Search for the cell housing the specified text and yield its (X, Y) center coordinate. 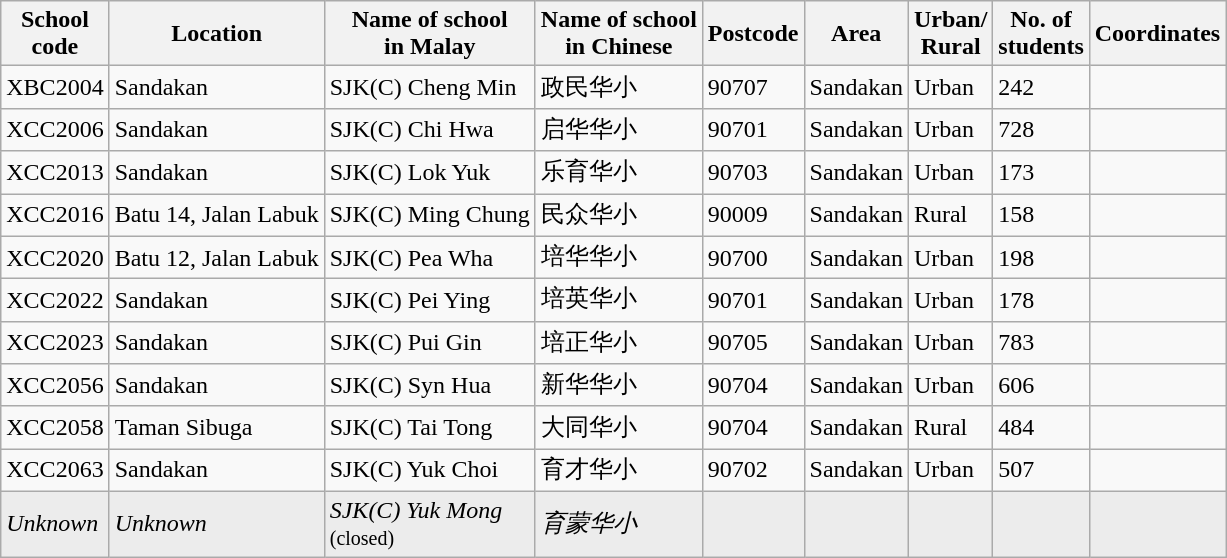
728 (1041, 130)
90702 (753, 470)
173 (1041, 172)
SJK(C) Lok Yuk (430, 172)
XCC2063 (55, 470)
783 (1041, 342)
育蒙华小 (618, 524)
培华华小 (618, 258)
90703 (753, 172)
242 (1041, 88)
XCC2016 (55, 216)
Schoolcode (55, 34)
XCC2020 (55, 258)
培英华小 (618, 300)
Postcode (753, 34)
XCC2013 (55, 172)
政民华小 (618, 88)
SJK(C) Ming Chung (430, 216)
Coordinates (1157, 34)
90700 (753, 258)
SJK(C) Yuk Choi (430, 470)
Batu 14, Jalan Labuk (216, 216)
No. ofstudents (1041, 34)
Name of schoolin Malay (430, 34)
启华华小 (618, 130)
SJK(C) Pui Gin (430, 342)
SJK(C) Yuk Mong(closed) (430, 524)
乐育华小 (618, 172)
Taman Sibuga (216, 428)
178 (1041, 300)
SJK(C) Pea Wha (430, 258)
Location (216, 34)
507 (1041, 470)
XBC2004 (55, 88)
90705 (753, 342)
XCC2023 (55, 342)
198 (1041, 258)
XCC2058 (55, 428)
SJK(C) Tai Tong (430, 428)
新华华小 (618, 386)
育才华小 (618, 470)
SJK(C) Syn Hua (430, 386)
XCC2006 (55, 130)
SJK(C) Pei Ying (430, 300)
民众华小 (618, 216)
SJK(C) Cheng Min (430, 88)
SJK(C) Chi Hwa (430, 130)
Urban/Rural (950, 34)
Name of schoolin Chinese (618, 34)
Area (856, 34)
XCC2022 (55, 300)
培正华小 (618, 342)
Batu 12, Jalan Labuk (216, 258)
484 (1041, 428)
158 (1041, 216)
606 (1041, 386)
大同华小 (618, 428)
90707 (753, 88)
XCC2056 (55, 386)
90009 (753, 216)
